Pinpoint the cell where the given text exists, returning its [X, Y] midpoint coordinate. 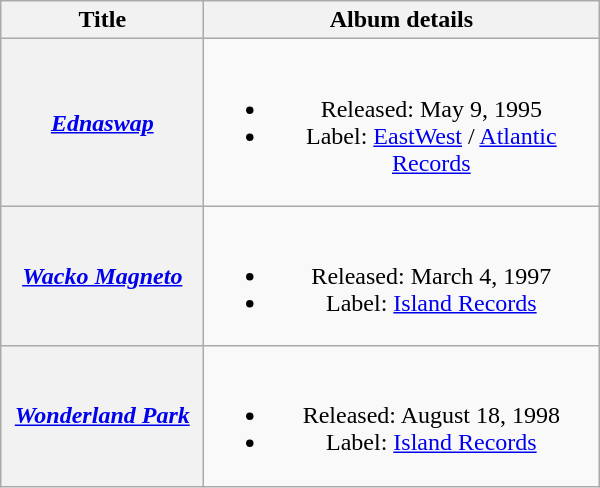
Released: August 18, 1998Label: Island Records [402, 416]
Wacko Magneto [102, 276]
Released: May 9, 1995Label: EastWest / Atlantic Records [402, 122]
Wonderland Park [102, 416]
Ednaswap [102, 122]
Title [102, 20]
Album details [402, 20]
Released: March 4, 1997Label: Island Records [402, 276]
